Locate the cell with the specified text and output its [X, Y] center coordinate. 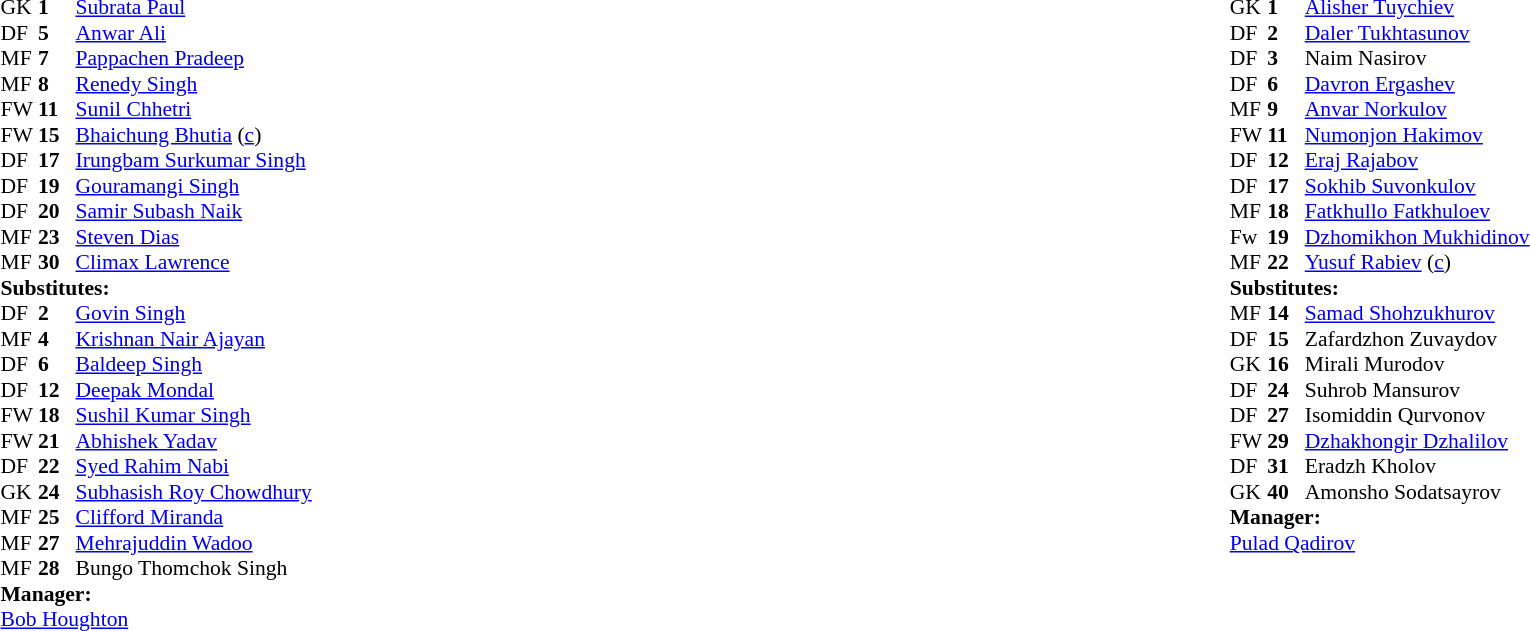
Govin Singh [226, 313]
21 [57, 441]
Gouramangi Singh [226, 186]
Abhishek Yadav [226, 441]
Steven Dias [226, 237]
31 [1286, 467]
30 [57, 263]
20 [57, 211]
23 [57, 237]
8 [57, 84]
Samir Subash Naik [226, 211]
25 [57, 517]
Sushil Kumar Singh [226, 415]
Deepak Mondal [226, 390]
3 [1286, 59]
28 [57, 569]
Mehrajuddin Wadoo [226, 543]
Krishnan Nair Ajayan [226, 339]
Bungo Thomchok Singh [226, 569]
Anwar Ali [226, 33]
5 [57, 33]
Substitutes: [188, 288]
Bhaichung Bhutia (c) [226, 135]
7 [57, 59]
Sunil Chhetri [226, 109]
Clifford Miranda [226, 517]
Climax Lawrence [226, 263]
Irungbam Surkumar Singh [226, 161]
Subhasish Roy Chowdhury [226, 492]
Pappachen Pradeep [226, 59]
40 [1286, 492]
4 [57, 339]
9 [1286, 109]
14 [1286, 313]
Manager: [188, 594]
16 [1286, 365]
29 [1286, 441]
Fw [1249, 237]
Renedy Singh [226, 84]
Baldeep Singh [226, 365]
Syed Rahim Nabi [226, 467]
